Provide the (x, y) coordinate of the cell's center where the given text is located.  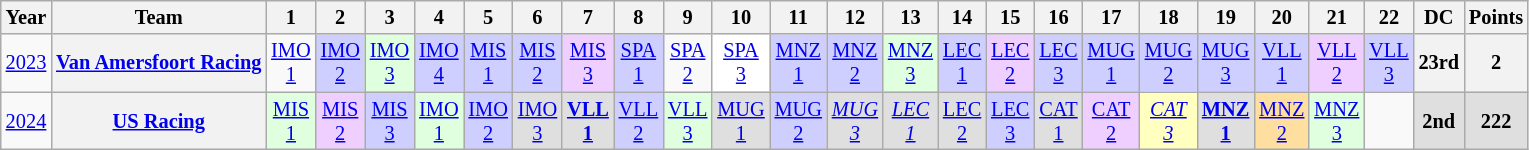
Team (158, 17)
7 (588, 17)
21 (1336, 17)
US Racing (158, 121)
2024 (26, 121)
DC (1439, 17)
19 (1226, 17)
13 (910, 17)
2nd (1439, 121)
1 (290, 17)
5 (488, 17)
20 (1282, 17)
12 (855, 17)
14 (962, 17)
10 (740, 17)
11 (798, 17)
Van Amersfoort Racing (158, 63)
SPA2 (688, 63)
3 (390, 17)
8 (638, 17)
18 (1168, 17)
SPA1 (638, 63)
6 (538, 17)
CAT3 (1168, 121)
CAT2 (1112, 121)
CAT1 (1058, 121)
Year (26, 17)
15 (1010, 17)
22 (1388, 17)
2023 (26, 63)
9 (688, 17)
Points (1496, 17)
4 (438, 17)
IMO4 (438, 63)
222 (1496, 121)
17 (1112, 17)
SPA3 (740, 63)
23rd (1439, 63)
16 (1058, 17)
